Locate the cell with the specified text and output its [x, y] center coordinate. 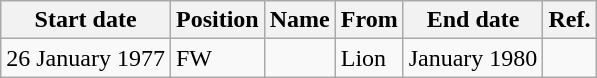
Position [217, 20]
Lion [369, 58]
End date [473, 20]
Ref. [570, 20]
FW [217, 58]
From [369, 20]
January 1980 [473, 58]
Start date [86, 20]
26 January 1977 [86, 58]
Name [300, 20]
